Return (X, Y) of the center of cell containing provided text 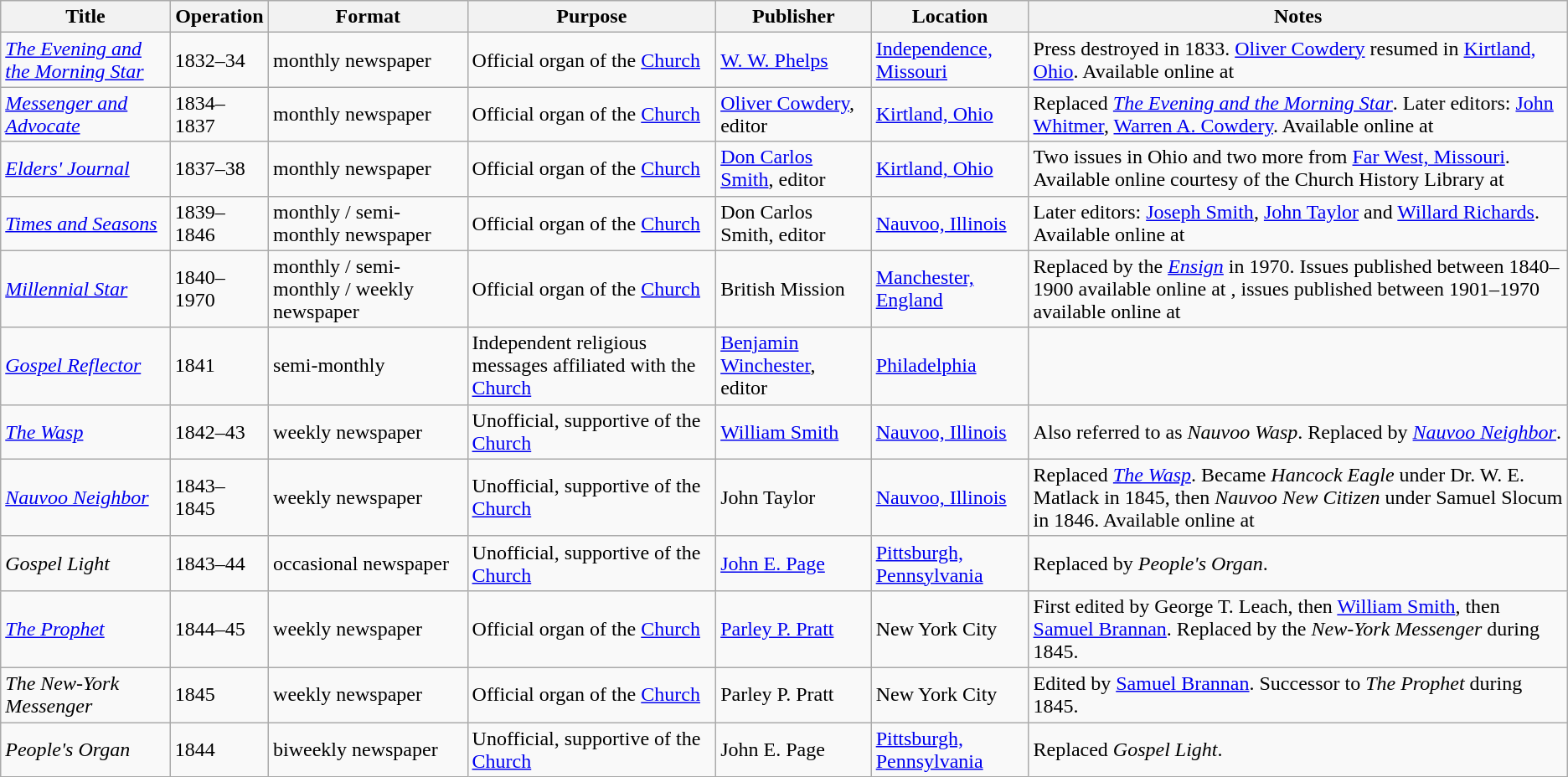
Location (950, 17)
1843–44 (219, 563)
biweekly newspaper (369, 749)
Manchester, England (950, 289)
The Prophet (85, 629)
Notes (1298, 17)
Publisher (794, 17)
Title (85, 17)
1844–45 (219, 629)
Two issues in Ohio and two more from Far West, Missouri. Available online courtesy of the Church History Library at (1298, 169)
Purpose (591, 17)
1837–38 (219, 169)
Replaced The Wasp. Became Hancock Eagle under Dr. W. E. Matlack in 1845, then Nauvoo New Citizen under Samuel Slocum in 1846. Available online at (1298, 497)
Nauvoo Neighbor (85, 497)
1843–1845 (219, 497)
The Evening and the Morning Star (85, 60)
The New-York Messenger (85, 695)
Independence, Missouri (950, 60)
John Taylor (794, 497)
1841 (219, 366)
Press destroyed in 1833. Oliver Cowdery resumed in Kirtland, Ohio. Available online at (1298, 60)
Later editors: Joseph Smith, John Taylor and Willard Richards. Available online at (1298, 223)
Oliver Cowdery, editor (794, 114)
The Wasp (85, 432)
Also referred to as Nauvoo Wasp. Replaced by Nauvoo Neighbor. (1298, 432)
Messenger and Advocate (85, 114)
semi-monthly (369, 366)
W. W. Phelps (794, 60)
Philadelphia (950, 366)
Millennial Star (85, 289)
monthly / semi-monthly newspaper (369, 223)
1839–1846 (219, 223)
Independent religious messages affiliated with the Church (591, 366)
Replaced The Evening and the Morning Star. Later editors: John Whitmer, Warren A. Cowdery. Available online at (1298, 114)
1840–1970 (219, 289)
1845 (219, 695)
1844 (219, 749)
Gospel Reflector (85, 366)
1842–43 (219, 432)
monthly / semi-monthly / weekly newspaper (369, 289)
occasional newspaper (369, 563)
1832–34 (219, 60)
Replaced by the Ensign in 1970. Issues published between 1840–1900 available online at , issues published between 1901–1970 available online at (1298, 289)
Benjamin Winchester, editor (794, 366)
People's Organ (85, 749)
British Mission (794, 289)
Gospel Light (85, 563)
William Smith (794, 432)
Elders' Journal (85, 169)
Format (369, 17)
Replaced by People's Organ. (1298, 563)
Replaced Gospel Light. (1298, 749)
Times and Seasons (85, 223)
1834–1837 (219, 114)
Operation (219, 17)
First edited by George T. Leach, then William Smith, then Samuel Brannan. Replaced by the New-York Messenger during 1845. (1298, 629)
Edited by Samuel Brannan. Successor to The Prophet during 1845. (1298, 695)
